Search for the cell housing the specified text and yield its (X, Y) center coordinate. 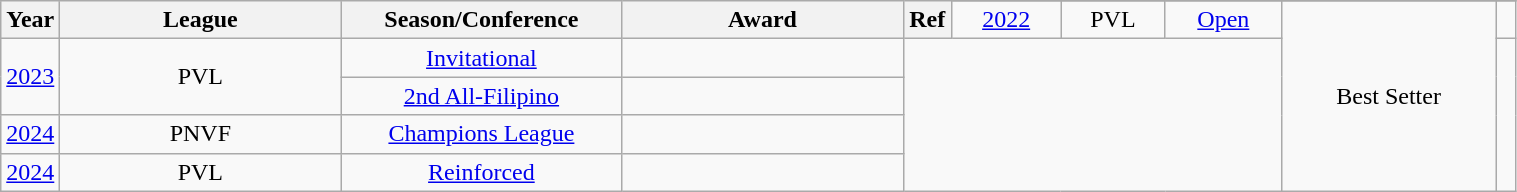
Season/Conference (482, 20)
League (200, 20)
Champions League (482, 134)
Reinforced (482, 172)
Ref (928, 20)
Invitational (482, 58)
Best Setter (1389, 96)
2023 (30, 77)
Year (30, 20)
2022 (1006, 20)
PNVF (200, 134)
Open (1224, 20)
2nd All-Filipino (482, 96)
Award (762, 20)
